Determine the (x, y) coordinate at the center of the cell enclosing the given text.  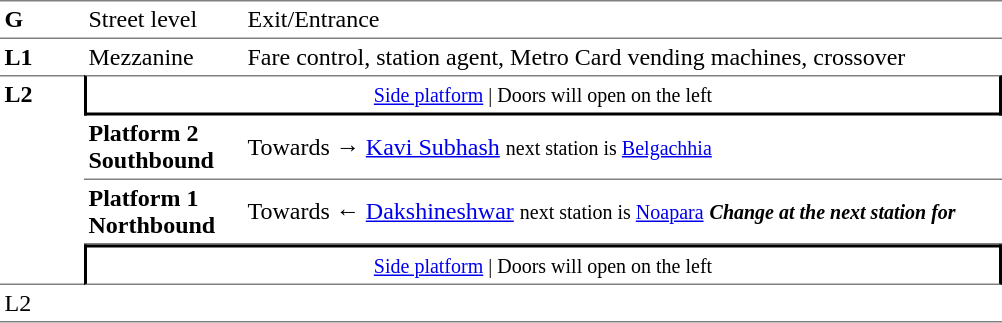
Street level (164, 20)
Mezzanine (164, 57)
L1 (42, 57)
Towards ← Dakshineshwar next station is Noapara Change at the next station for (622, 212)
Towards → Kavi Subhash next station is Belgachhia (622, 148)
Fare control, station agent, Metro Card vending machines, crossover (622, 57)
Exit/Entrance (622, 20)
Platform 1Northbound (164, 212)
Platform 2Southbound (164, 148)
G (42, 20)
